Pinpoint the cell where the given text exists, returning its [x, y] midpoint coordinate. 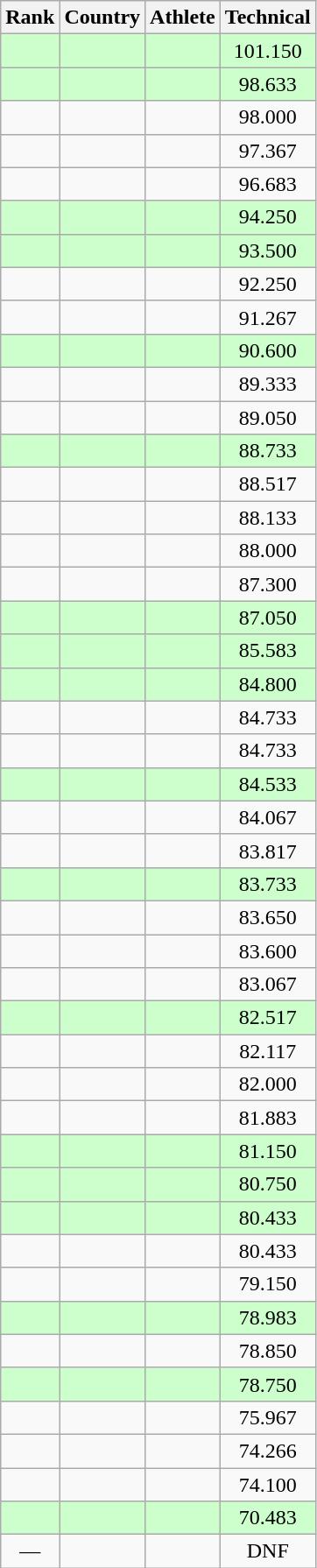
81.883 [268, 1118]
81.150 [268, 1151]
83.817 [268, 851]
88.000 [268, 551]
82.117 [268, 1051]
Technical [268, 18]
87.300 [268, 584]
Athlete [183, 18]
88.517 [268, 484]
78.850 [268, 1351]
91.267 [268, 317]
83.600 [268, 950]
96.683 [268, 184]
101.150 [268, 51]
87.050 [268, 618]
82.000 [268, 1084]
98.633 [268, 84]
84.800 [268, 684]
88.133 [268, 518]
83.650 [268, 917]
83.067 [268, 985]
— [30, 1551]
89.333 [268, 384]
84.067 [268, 817]
78.983 [268, 1317]
89.050 [268, 418]
79.150 [268, 1284]
90.600 [268, 350]
82.517 [268, 1018]
78.750 [268, 1384]
92.250 [268, 284]
98.000 [268, 117]
88.733 [268, 451]
85.583 [268, 651]
97.367 [268, 151]
75.967 [268, 1417]
DNF [268, 1551]
84.533 [268, 784]
83.733 [268, 884]
Country [102, 18]
94.250 [268, 217]
Rank [30, 18]
74.266 [268, 1451]
74.100 [268, 1485]
70.483 [268, 1518]
80.750 [268, 1184]
93.500 [268, 251]
